From the cell containing the given text, extract its center point as (X, Y) coordinate. 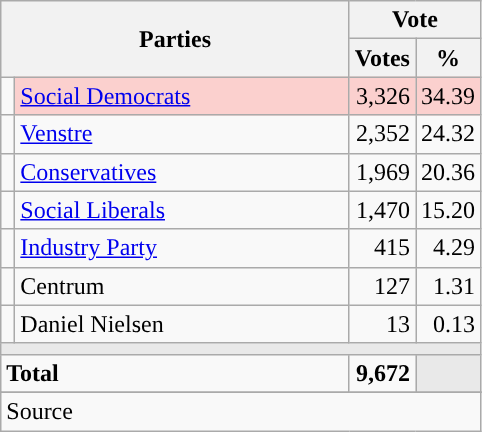
1.31 (448, 286)
Industry Party (182, 248)
Centrum (182, 286)
Total (176, 373)
34.39 (448, 96)
20.36 (448, 172)
Conservatives (182, 172)
Venstre (182, 134)
13 (382, 324)
Vote (414, 20)
24.32 (448, 134)
2,352 (382, 134)
1,470 (382, 210)
Source (241, 411)
Daniel Nielsen (182, 324)
4.29 (448, 248)
Social Democrats (182, 96)
127 (382, 286)
9,672 (382, 373)
15.20 (448, 210)
Parties (176, 39)
Votes (382, 58)
Social Liberals (182, 210)
415 (382, 248)
3,326 (382, 96)
% (448, 58)
1,969 (382, 172)
0.13 (448, 324)
